Capture the cell that displays the provided text and extract its (X, Y) central coordinate. 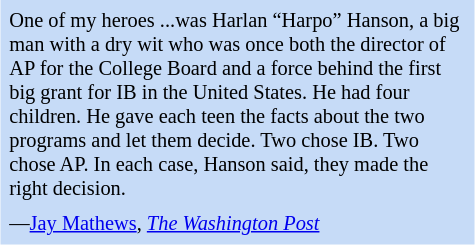
—Jay Mathews, The Washington Post (238, 224)
